For the text-containing cell, return its midpoint in [x, y] coordinate format. 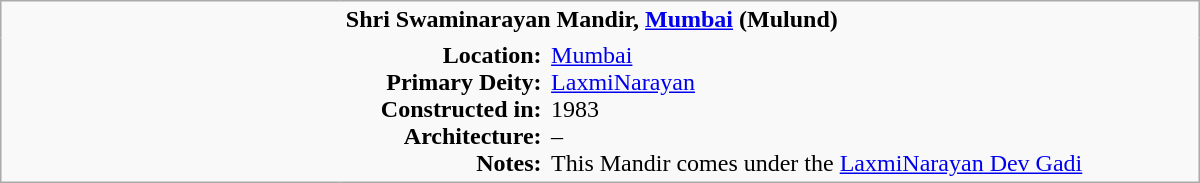
Shri Swaminarayan Mandir, Mumbai (Mulund) [770, 20]
MumbaiLaxmiNarayan1983– This Mandir comes under the LaxmiNarayan Dev Gadi [872, 110]
Location:Primary Deity:Constructed in:Architecture:Notes: [444, 110]
